Pinpoint the cell where the given text exists, returning its (X, Y) midpoint coordinate. 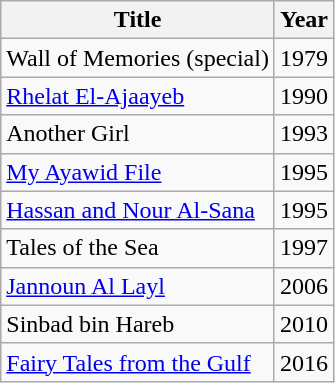
1979 (304, 58)
Jannoun Al Layl (138, 286)
Year (304, 20)
2010 (304, 324)
Fairy Tales from the Gulf (138, 362)
Wall of Memories (special) (138, 58)
Tales of the Sea (138, 248)
2016 (304, 362)
My Ayawid File (138, 172)
Title (138, 20)
1990 (304, 96)
2006 (304, 286)
Another Girl (138, 134)
Rhelat El-Ajaayeb (138, 96)
Hassan and Nour Al-Sana (138, 210)
1997 (304, 248)
1993 (304, 134)
Sinbad bin Hareb (138, 324)
